Return the [X, Y] coordinate for the center point of the cell that contains the specified text.  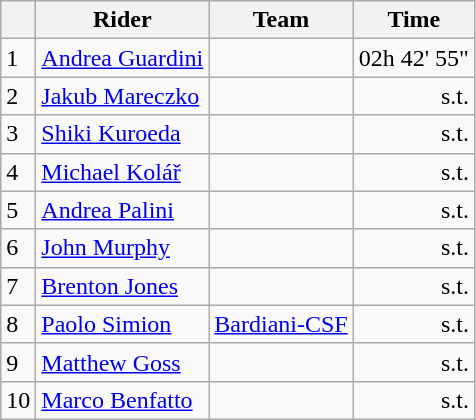
Time [414, 20]
2 [18, 96]
Paolo Simion [122, 324]
5 [18, 210]
Brenton Jones [122, 286]
Matthew Goss [122, 362]
4 [18, 172]
Shiki Kuroeda [122, 134]
02h 42' 55" [414, 58]
7 [18, 286]
6 [18, 248]
Rider [122, 20]
Marco Benfatto [122, 400]
Jakub Mareczko [122, 96]
Bardiani-CSF [281, 324]
3 [18, 134]
Team [281, 20]
1 [18, 58]
8 [18, 324]
Andrea Guardini [122, 58]
10 [18, 400]
John Murphy [122, 248]
9 [18, 362]
Michael Kolář [122, 172]
Andrea Palini [122, 210]
